Return the (X, Y) coordinate for the center point of the cell that contains the specified text.  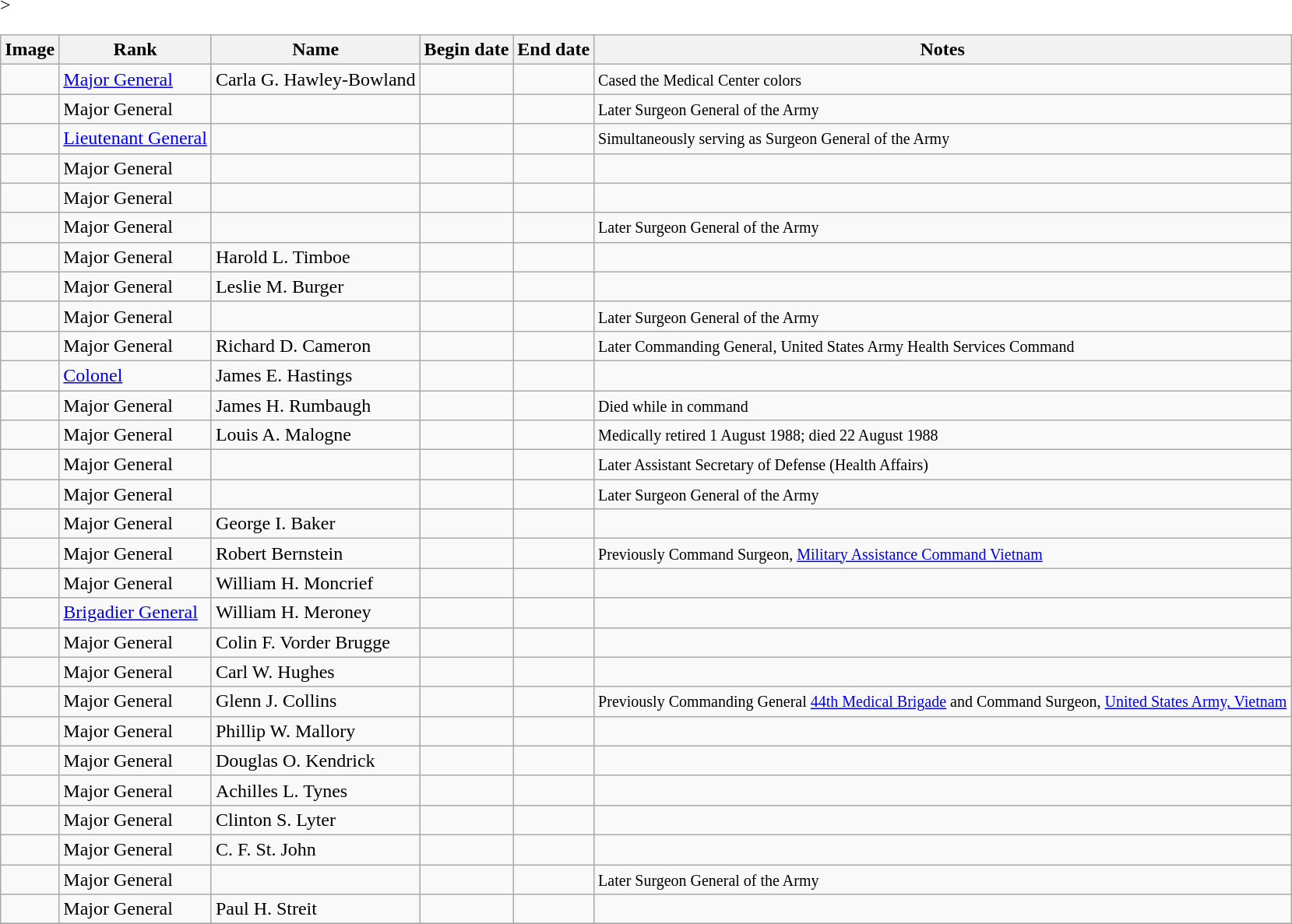
Notes (942, 50)
Louis A. Malogne (315, 435)
Begin date (466, 50)
Previously Commanding General 44th Medical Brigade and Command Surgeon, United States Army, Vietnam (942, 701)
Later Assistant Secretary of Defense (Health Affairs) (942, 465)
Rank (136, 50)
George I. Baker (315, 524)
Glenn J. Collins (315, 701)
Lieutenant General (136, 139)
Name (315, 50)
Colin F. Vorder Brugge (315, 642)
Paul H. Streit (315, 909)
Douglas O. Kendrick (315, 761)
Previously Command Surgeon, Military Assistance Command Vietnam (942, 553)
Brigadier General (136, 613)
Richard D. Cameron (315, 346)
Later Commanding General, United States Army Health Services Command (942, 346)
Image (30, 50)
William H. Meroney (315, 613)
William H. Moncrief (315, 583)
Colonel (136, 375)
James E. Hastings (315, 375)
Simultaneously serving as Surgeon General of the Army (942, 139)
Leslie M. Burger (315, 286)
Cased the Medical Center colors (942, 79)
Robert Bernstein (315, 553)
Achilles L. Tynes (315, 790)
End date (554, 50)
Medically retired 1 August 1988; died 22 August 1988 (942, 435)
James H. Rumbaugh (315, 406)
Carl W. Hughes (315, 672)
Died while in command (942, 406)
Clinton S. Lyter (315, 820)
Carla G. Hawley-Bowland (315, 79)
Phillip W. Mallory (315, 731)
C. F. St. John (315, 849)
Harold L. Timboe (315, 257)
